Search for the cell housing the specified text and yield its (X, Y) center coordinate. 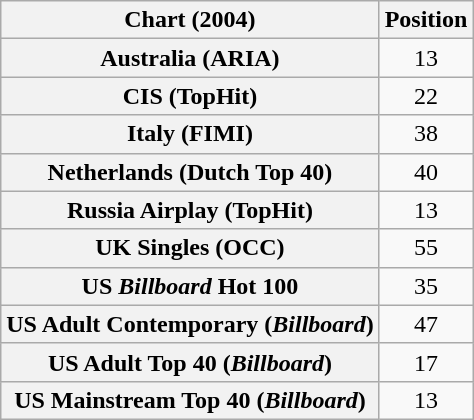
40 (426, 172)
US Adult Top 40 (Billboard) (190, 362)
US Billboard Hot 100 (190, 286)
Position (426, 20)
55 (426, 248)
47 (426, 324)
Netherlands (Dutch Top 40) (190, 172)
US Mainstream Top 40 (Billboard) (190, 400)
CIS (TopHit) (190, 96)
UK Singles (OCC) (190, 248)
Chart (2004) (190, 20)
38 (426, 134)
Russia Airplay (TopHit) (190, 210)
22 (426, 96)
Italy (FIMI) (190, 134)
Australia (ARIA) (190, 58)
US Adult Contemporary (Billboard) (190, 324)
17 (426, 362)
35 (426, 286)
